Return (X, Y) of the center of cell containing provided text 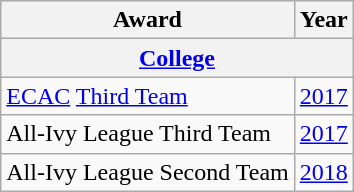
ECAC Third Team (148, 96)
All-Ivy League Second Team (148, 172)
2018 (324, 172)
Year (324, 20)
Award (148, 20)
All-Ivy League Third Team (148, 134)
College (178, 58)
